Find where the given text appears and provide that cell's center as (x, y) coordinate. 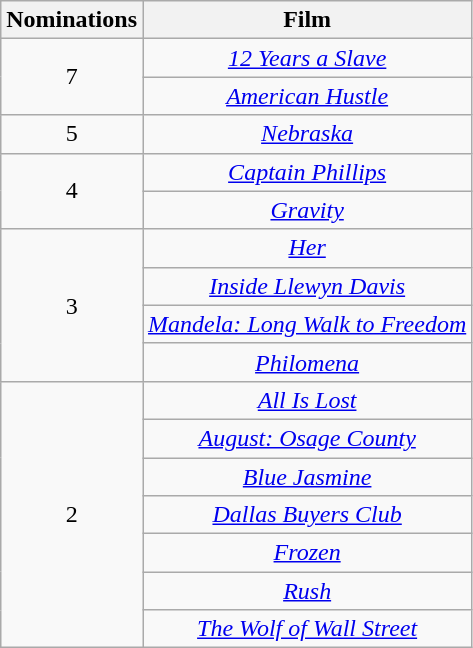
August: Osage County (306, 438)
Inside Llewyn Davis (306, 286)
All Is Lost (306, 400)
Nebraska (306, 134)
Rush (306, 591)
7 (72, 77)
Philomena (306, 362)
2 (72, 514)
4 (72, 191)
The Wolf of Wall Street (306, 629)
Nominations (72, 20)
American Hustle (306, 96)
Dallas Buyers Club (306, 515)
Captain Phillips (306, 172)
3 (72, 305)
Film (306, 20)
Her (306, 248)
Frozen (306, 553)
12 Years a Slave (306, 58)
Blue Jasmine (306, 477)
Mandela: Long Walk to Freedom (306, 324)
Gravity (306, 210)
5 (72, 134)
